Return [x, y] of the center of cell containing provided text 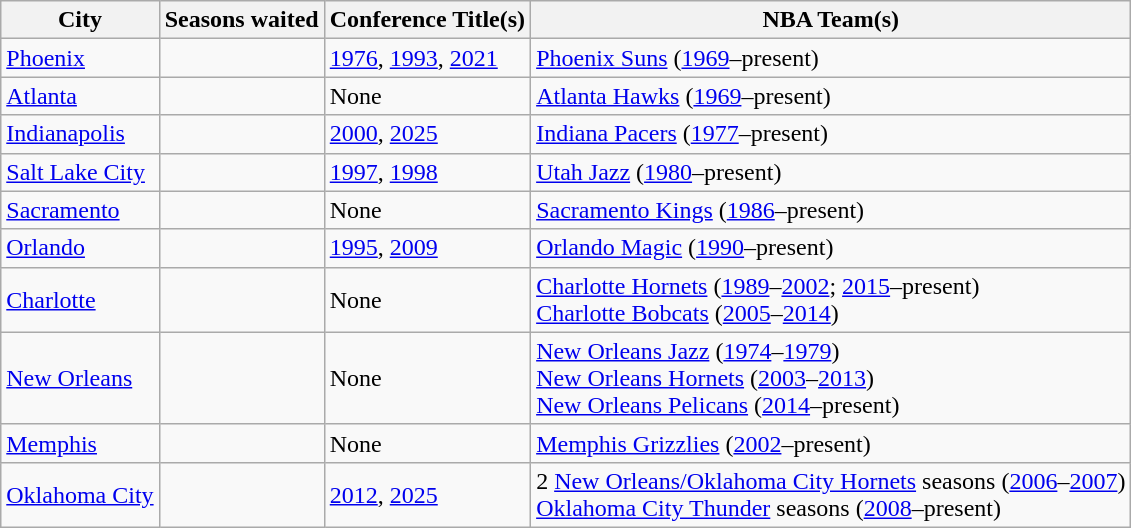
Conference Title(s) [427, 20]
Sacramento [80, 210]
Indiana Pacers (1977–present) [831, 134]
Salt Lake City [80, 172]
1997, 1998 [427, 172]
City [80, 20]
Utah Jazz (1980–present) [831, 172]
Seasons waited [242, 20]
Sacramento Kings (1986–present) [831, 210]
Indianapolis [80, 134]
Atlanta Hawks (1969–present) [831, 96]
Oklahoma City [80, 494]
Charlotte [80, 300]
Atlanta [80, 96]
2000, 2025 [427, 134]
Memphis [80, 443]
Orlando Magic (1990–present) [831, 248]
Phoenix Suns (1969–present) [831, 58]
Charlotte Hornets (1989–2002; 2015–present) Charlotte Bobcats (2005–2014) [831, 300]
New Orleans Jazz (1974–1979)New Orleans Hornets (2003–2013) New Orleans Pelicans (2014–present) [831, 378]
2012, 2025 [427, 494]
1995, 2009 [427, 248]
2 New Orleans/Oklahoma City Hornets seasons (2006–2007) Oklahoma City Thunder seasons (2008–present) [831, 494]
Memphis Grizzlies (2002–present) [831, 443]
1976, 1993, 2021 [427, 58]
Orlando [80, 248]
Phoenix [80, 58]
New Orleans [80, 378]
NBA Team(s) [831, 20]
